Search for the cell housing the specified text and yield its [x, y] center coordinate. 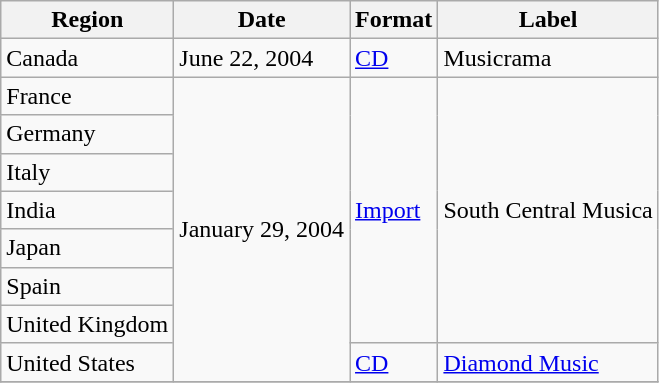
Import [394, 210]
Italy [88, 172]
Region [88, 20]
Format [394, 20]
United Kingdom [88, 324]
Date [262, 20]
June 22, 2004 [262, 58]
France [88, 96]
India [88, 210]
Musicrama [548, 58]
Germany [88, 134]
United States [88, 362]
Canada [88, 58]
Spain [88, 286]
Diamond Music [548, 362]
Label [548, 20]
Japan [88, 248]
South Central Musica [548, 210]
January 29, 2004 [262, 229]
